Provide the (x, y) coordinate of the cell's center where the given text is located.  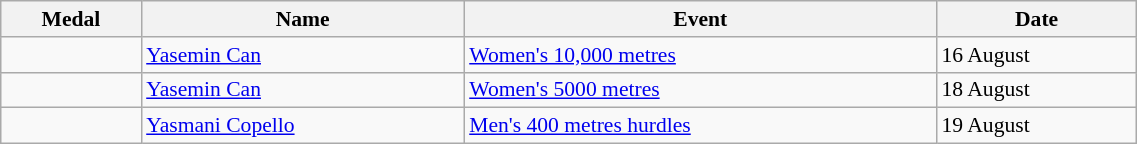
Men's 400 metres hurdles (700, 126)
Date (1036, 19)
Women's 10,000 metres (700, 55)
Medal (71, 19)
Women's 5000 metres (700, 90)
16 August (1036, 55)
Yasmani Copello (302, 126)
Name (302, 19)
19 August (1036, 126)
18 August (1036, 90)
Event (700, 19)
